Identify which cell holds the provided text, then report its [x, y] central coordinate. 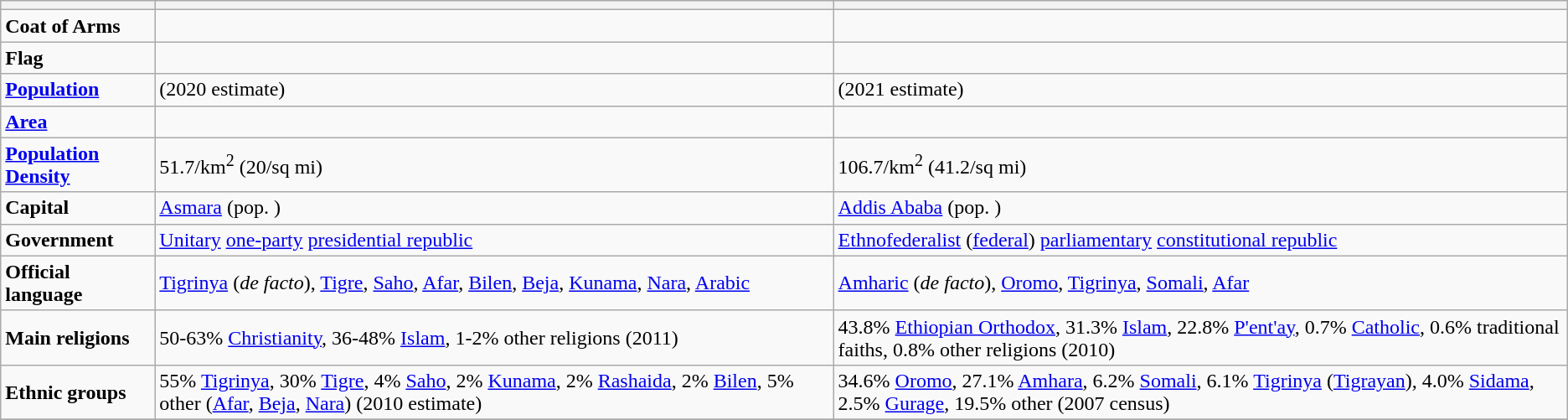
106.7/km2 (41.2/sq mi) [1200, 164]
Tigrinya (de facto), Tigre, Saho, Afar, Bilen, Beja, Kunama, Nara, Arabic [494, 283]
Coat of Arms [78, 26]
Ethnofederalist (federal) parliamentary constitutional republic [1200, 240]
Addis Ababa (pop. ) [1200, 208]
(2021 estimate) [1200, 90]
Area [78, 122]
(2020 estimate) [494, 90]
Unitary one-party presidential republic [494, 240]
Flag [78, 58]
Main religions [78, 337]
Population Density [78, 164]
Official language [78, 283]
Capital [78, 208]
Ethnic groups [78, 392]
34.6% Oromo, 27.1% Amhara, 6.2% Somali, 6.1% Tigrinya (Tigrayan), 4.0% Sidama, 2.5% Gurage, 19.5% other (2007 census) [1200, 392]
50-63% Christianity, 36-48% Islam, 1-2% other religions (2011) [494, 337]
Population [78, 90]
Government [78, 240]
Asmara (pop. ) [494, 208]
51.7/km2 (20/sq mi) [494, 164]
Amharic (de facto), Oromo, Tigrinya, Somali, Afar [1200, 283]
43.8% Ethiopian Orthodox, 31.3% Islam, 22.8% P'ent'ay, 0.7% Catholic, 0.6% traditional faiths, 0.8% other religions (2010) [1200, 337]
55% Tigrinya, 30% Tigre, 4% Saho, 2% Kunama, 2% Rashaida, 2% Bilen, 5% other (Afar, Beja, Nara) (2010 estimate) [494, 392]
